Detect which cell encompasses the target text, then output its [X, Y] center coordinate. 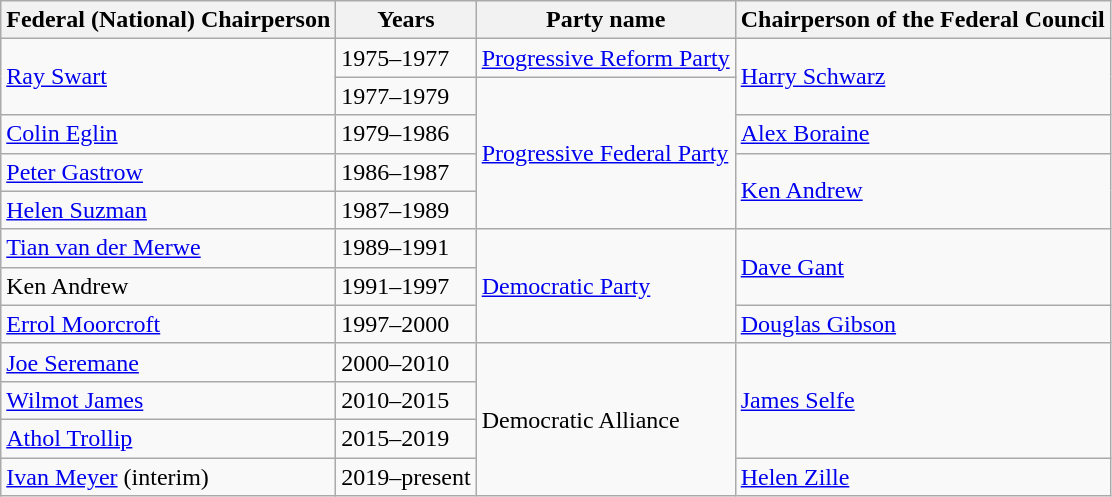
Wilmot James [168, 400]
1977–1979 [406, 96]
Progressive Federal Party [606, 153]
Ivan Meyer (interim) [168, 477]
Joe Seremane [168, 362]
Alex Boraine [922, 134]
James Selfe [922, 400]
Colin Eglin [168, 134]
Errol Moorcroft [168, 324]
Years [406, 20]
Helen Zille [922, 477]
1979–1986 [406, 134]
Helen Suzman [168, 210]
1997–2000 [406, 324]
2000–2010 [406, 362]
Progressive Reform Party [606, 58]
1991–1997 [406, 286]
Tian van der Merwe [168, 248]
Party name [606, 20]
2019–present [406, 477]
Dave Gant [922, 267]
Democratic Alliance [606, 419]
Athol Trollip [168, 438]
1975–1977 [406, 58]
Federal (National) Chairperson [168, 20]
2010–2015 [406, 400]
Peter Gastrow [168, 172]
1986–1987 [406, 172]
2015–2019 [406, 438]
Douglas Gibson [922, 324]
1989–1991 [406, 248]
Chairperson of the Federal Council [922, 20]
1987–1989 [406, 210]
Harry Schwarz [922, 77]
Ray Swart [168, 77]
Democratic Party [606, 286]
